Identify which cell holds the provided text, then report its [x, y] central coordinate. 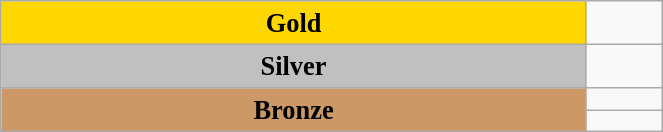
Bronze [294, 109]
Gold [294, 22]
Silver [294, 66]
